Output the (x, y) coordinate of the center of the cell containing the given text.  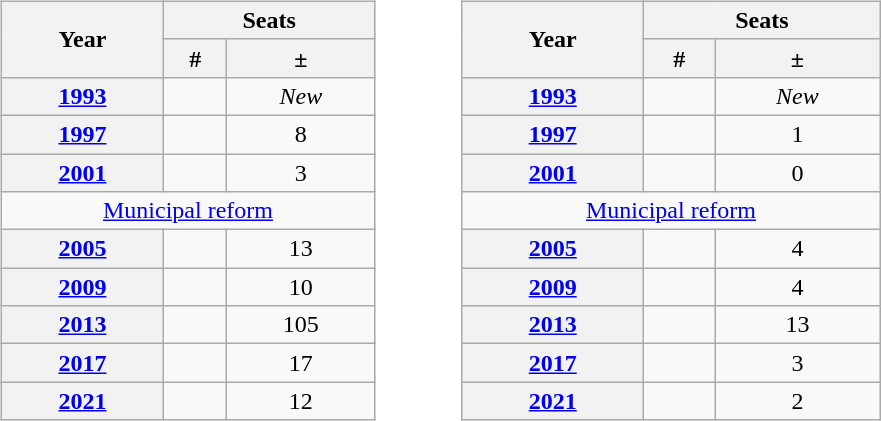
17 (301, 363)
10 (301, 287)
2 (798, 401)
0 (798, 173)
105 (301, 325)
1 (798, 134)
12 (301, 401)
8 (301, 134)
